Provide the [X, Y] coordinate of the cell's center where the given text is located.  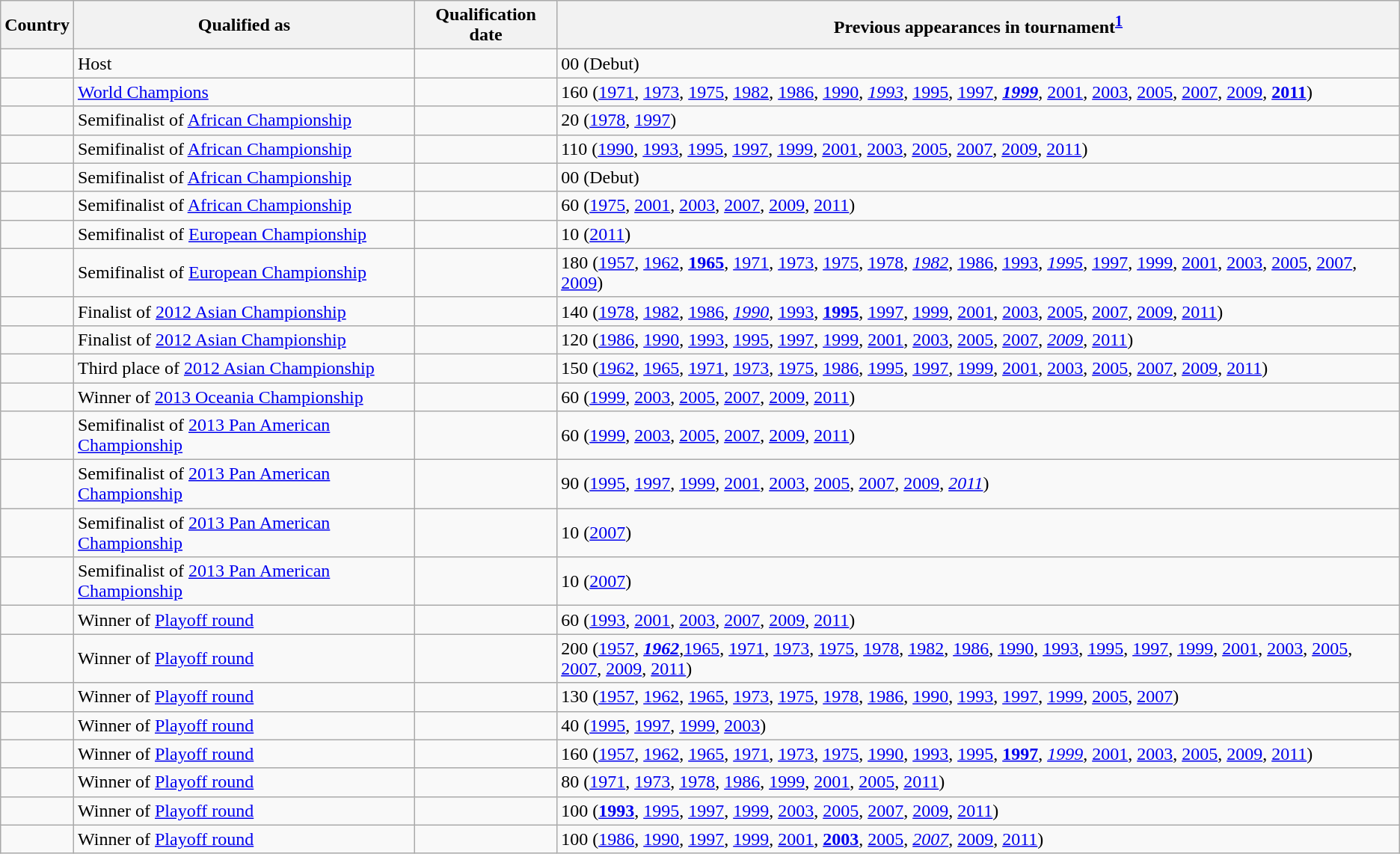
110 (1990, 1993, 1995, 1997, 1999, 2001, 2003, 2005, 2007, 2009, 2011) [978, 149]
160 (1957, 1962, 1965, 1971, 1973, 1975, 1990, 1993, 1995, 1997, 1999, 2001, 2003, 2005, 2009, 2011) [978, 754]
60 (1993, 2001, 2003, 2007, 2009, 2011) [978, 620]
100 (1986, 1990, 1997, 1999, 2001, 2003, 2005, 2007, 2009, 2011) [978, 839]
160 (1971, 1973, 1975, 1982, 1986, 1990, 1993, 1995, 1997, 1999, 2001, 2003, 2005, 2007, 2009, 2011) [978, 92]
150 (1962, 1965, 1971, 1973, 1975, 1986, 1995, 1997, 1999, 2001, 2003, 2005, 2007, 2009, 2011) [978, 368]
Qualified as [244, 25]
140 (1978, 1982, 1986, 1990, 1993, 1995, 1997, 1999, 2001, 2003, 2005, 2007, 2009, 2011) [978, 311]
Qualification date [486, 25]
80 (1971, 1973, 1978, 1986, 1999, 2001, 2005, 2011) [978, 782]
Third place of 2012 Asian Championship [244, 368]
200 (1957, 1962,1965, 1971, 1973, 1975, 1978, 1982, 1986, 1990, 1993, 1995, 1997, 1999, 2001, 2003, 2005, 2007, 2009, 2011) [978, 658]
Host [244, 64]
180 (1957, 1962, 1965, 1971, 1973, 1975, 1978, 1982, 1986, 1993, 1995, 1997, 1999, 2001, 2003, 2005, 2007, 2009) [978, 272]
10 (2011) [978, 234]
Country [37, 25]
Previous appearances in tournament1 [978, 25]
40 (1995, 1997, 1999, 2003) [978, 725]
20 (1978, 1997) [978, 120]
World Champions [244, 92]
100 (1993, 1995, 1997, 1999, 2003, 2005, 2007, 2009, 2011) [978, 811]
Winner of 2013 Oceania Championship [244, 397]
120 (1986, 1990, 1993, 1995, 1997, 1999, 2001, 2003, 2005, 2007, 2009, 2011) [978, 340]
60 (1975, 2001, 2003, 2007, 2009, 2011) [978, 206]
130 (1957, 1962, 1965, 1973, 1975, 1978, 1986, 1990, 1993, 1997, 1999, 2005, 2007) [978, 697]
90 (1995, 1997, 1999, 2001, 2003, 2005, 2007, 2009, 2011) [978, 485]
